Capture the cell that displays the provided text and extract its (x, y) central coordinate. 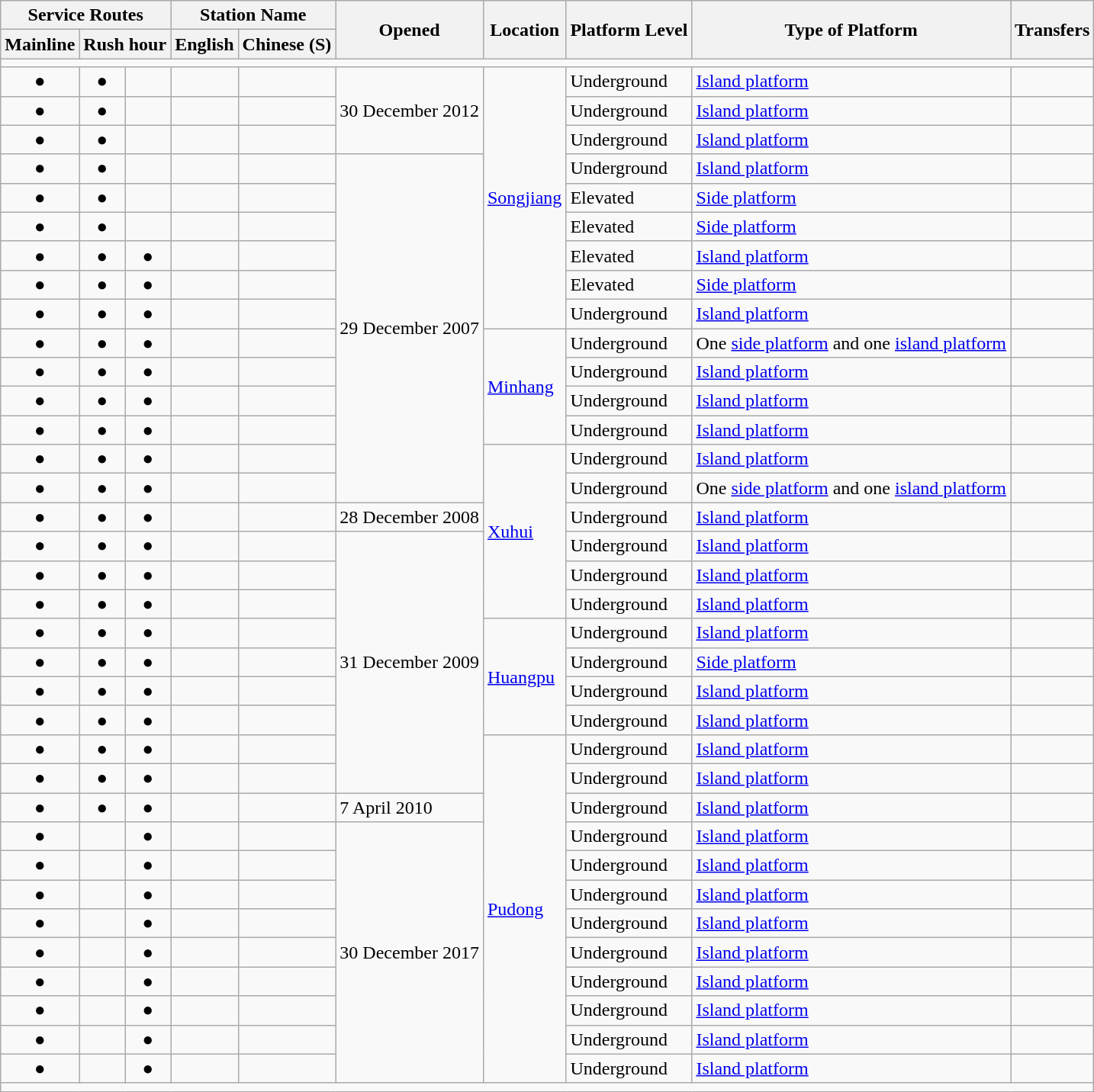
Xuhui (524, 532)
30 December 2017 (410, 953)
Platform Level (629, 30)
31 December 2009 (410, 662)
28 December 2008 (410, 517)
29 December 2007 (410, 328)
Service Routes (85, 15)
Station Name (253, 15)
Type of Platform (851, 30)
Minhang (524, 386)
7 April 2010 (410, 808)
Location (524, 30)
Opened (410, 30)
Mainline (40, 44)
English (204, 44)
Huangpu (524, 676)
Rush hour (125, 44)
30 December 2012 (410, 111)
Chinese (S) (287, 44)
Songjiang (524, 198)
Pudong (524, 909)
Transfers (1051, 30)
